Capture the cell that displays the provided text and extract its [X, Y] central coordinate. 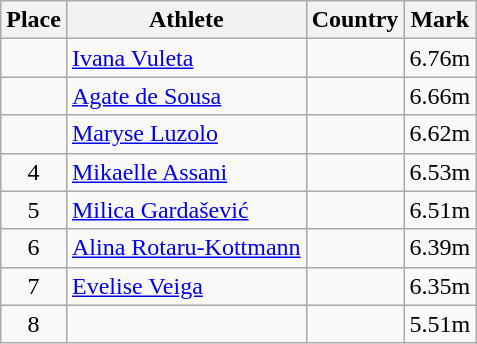
Ivana Vuleta [186, 58]
Maryse Luzolo [186, 134]
6.51m [440, 210]
6.35m [440, 286]
5 [34, 210]
7 [34, 286]
Country [355, 20]
Agate de Sousa [186, 96]
6.76m [440, 58]
6.66m [440, 96]
Mikaelle Assani [186, 172]
Evelise Veiga [186, 286]
Place [34, 20]
Alina Rotaru-Kottmann [186, 248]
6 [34, 248]
6.53m [440, 172]
Milica Gardašević [186, 210]
5.51m [440, 324]
6.62m [440, 134]
4 [34, 172]
Athlete [186, 20]
6.39m [440, 248]
8 [34, 324]
Mark [440, 20]
